Detect which cell encompasses the target text, then output its [x, y] center coordinate. 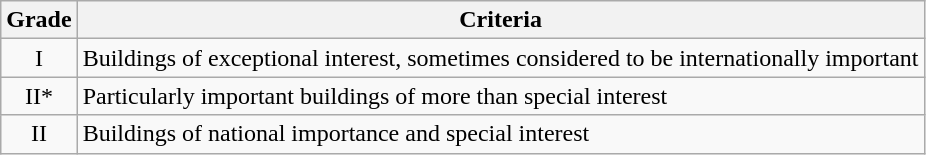
II* [39, 96]
Grade [39, 20]
Particularly important buildings of more than special interest [500, 96]
Criteria [500, 20]
I [39, 58]
Buildings of national importance and special interest [500, 134]
II [39, 134]
Buildings of exceptional interest, sometimes considered to be internationally important [500, 58]
